Detect which cell encompasses the target text, then output its [X, Y] center coordinate. 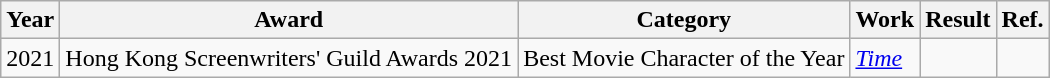
Ref. [1022, 20]
Time [885, 58]
Award [289, 20]
Hong Kong Screenwriters' Guild Awards 2021 [289, 58]
2021 [30, 58]
Category [684, 20]
Year [30, 20]
Result [958, 20]
Work [885, 20]
Best Movie Character of the Year [684, 58]
